For the text-containing cell, return its midpoint in [X, Y] coordinate format. 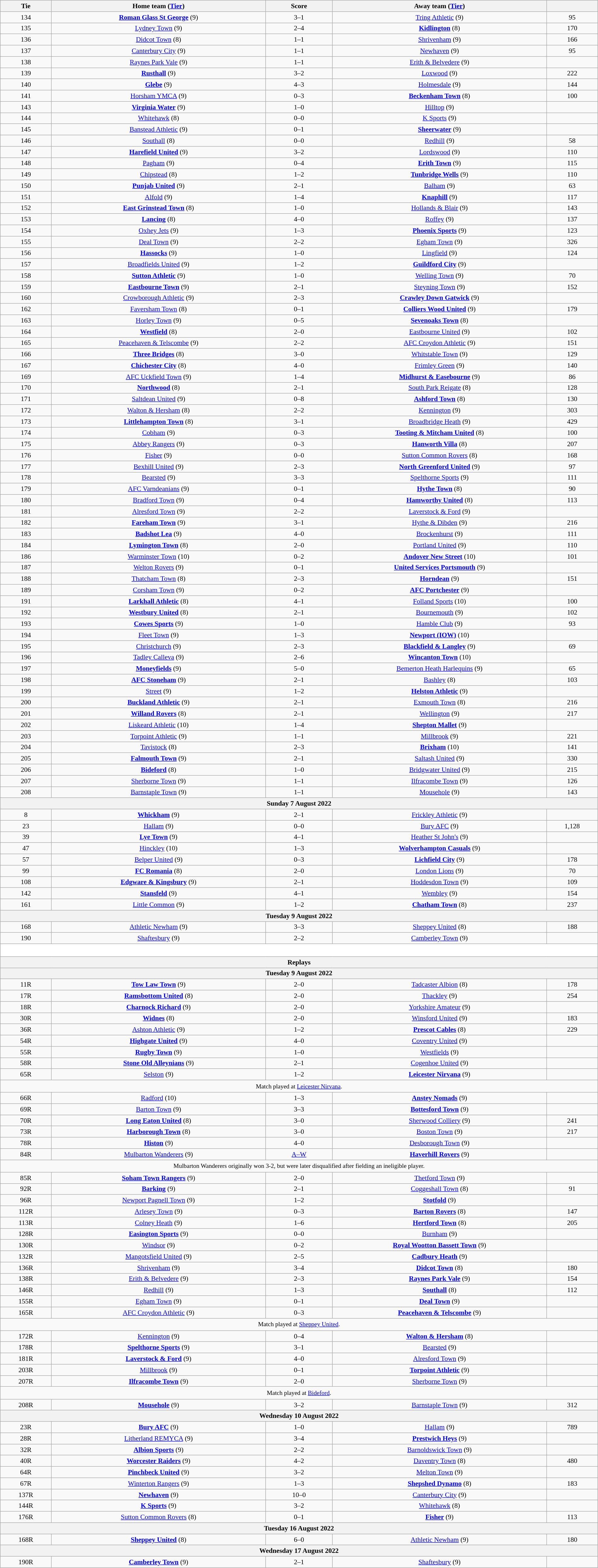
Frickley Athletic (9) [440, 815]
164 [26, 332]
Westbury United (8) [158, 613]
Alfold (9) [158, 197]
Edgware & Kingsbury (9) [158, 882]
206 [26, 770]
136 [26, 40]
93 [572, 624]
Lymington Town (8) [158, 545]
67R [26, 1483]
215 [572, 770]
153 [26, 219]
Phoenix Sports (9) [440, 231]
Heather St John's (9) [440, 837]
Windsor (9) [158, 1245]
Warminster Town (10) [158, 557]
United Services Portsmouth (9) [440, 568]
99 [26, 871]
28R [26, 1438]
150 [26, 186]
Charnock Richard (9) [158, 1007]
1,128 [572, 826]
Mulbarton Wanderers (9) [158, 1154]
155R [26, 1302]
AFC Uckfield Town (9) [158, 377]
Pagham (9) [158, 163]
10–0 [299, 1495]
Chichester City (8) [158, 365]
Bashley (8) [440, 680]
Fareham Town (9) [158, 523]
Mangotsfield United (9) [158, 1256]
AFC Stoneham (9) [158, 680]
130R [26, 1245]
39 [26, 837]
Soham Town Rangers (9) [158, 1178]
Coggeshall Town (8) [440, 1189]
Newport Pagnell Town (9) [158, 1200]
Saltash United (9) [440, 759]
Score [299, 6]
40R [26, 1461]
Anstey Nomads (9) [440, 1098]
55R [26, 1052]
91 [572, 1189]
Easington Sports (9) [158, 1234]
146 [26, 141]
Eastbourne United (9) [440, 332]
Hinckley (10) [158, 848]
66R [26, 1098]
58 [572, 141]
FC Romania (8) [158, 871]
Hamworthy United (8) [440, 500]
32R [26, 1450]
58R [26, 1063]
Knaphill (9) [440, 197]
Cowes Sports (9) [158, 624]
Street (9) [158, 691]
Lichfield City (9) [440, 860]
Exmouth Town (8) [440, 702]
137R [26, 1495]
2–5 [299, 1256]
199 [26, 691]
2–6 [299, 657]
AFC Portchester (9) [440, 590]
Bridgwater United (9) [440, 770]
176R [26, 1517]
168R [26, 1540]
4–2 [299, 1461]
Boston Town (9) [440, 1132]
142 [26, 894]
Hythe Town (8) [440, 489]
149 [26, 175]
Long Eaton United (8) [158, 1121]
Coventry United (9) [440, 1041]
177 [26, 467]
Replays [299, 962]
Royal Wootton Bassett Town (9) [440, 1245]
Stone Old Alleynians (9) [158, 1063]
144R [26, 1506]
Cadbury Heath (9) [440, 1256]
237 [572, 905]
1–6 [299, 1223]
North Greenford United (9) [440, 467]
113R [26, 1223]
Welton Rovers (9) [158, 568]
103 [572, 680]
Hilltop (9) [440, 107]
Tooting & Mitcham United (8) [440, 433]
208 [26, 792]
157 [26, 265]
Harborough Town (8) [158, 1132]
Bemerton Heath Harlequins (9) [440, 669]
171 [26, 399]
128 [572, 388]
Brockenhurst (9) [440, 534]
Horndean (9) [440, 579]
Steyning Town (9) [440, 287]
198 [26, 680]
Blackfield & Langley (9) [440, 646]
Barking (9) [158, 1189]
138 [26, 62]
Guildford City (9) [440, 265]
Radford (10) [158, 1098]
109 [572, 882]
132R [26, 1256]
Colliers Wood United (9) [440, 309]
Tadley Calleva (9) [158, 657]
Prestwich Heys (9) [440, 1438]
124 [572, 253]
Kidlington (8) [440, 28]
Histon (9) [158, 1143]
Buckland Athletic (9) [158, 702]
90 [572, 489]
5–0 [299, 669]
Little Common (9) [158, 905]
Three Bridges (8) [158, 354]
Stotfold (9) [440, 1200]
Chatham Town (8) [440, 905]
156 [26, 253]
196 [26, 657]
Leicester Nirvana (9) [440, 1075]
17R [26, 996]
169 [26, 377]
194 [26, 635]
200 [26, 702]
69 [572, 646]
36R [26, 1030]
97 [572, 467]
Mulbarton Wanderers originally won 3-2, but were later disqualified after fielding an ineligible player. [299, 1166]
Tadcaster Albion (8) [440, 985]
30R [26, 1018]
Whickham (9) [158, 815]
Folland Sports (10) [440, 601]
148 [26, 163]
112 [572, 1290]
Whitstable Town (9) [440, 354]
Ramsbottom United (8) [158, 996]
Westfields (9) [440, 1052]
Andover New Street (10) [440, 557]
69R [26, 1109]
Falmouth Town (9) [158, 759]
0–5 [299, 321]
Ashton Athletic (9) [158, 1030]
175 [26, 444]
Belper United (9) [158, 860]
161 [26, 905]
203 [26, 736]
139 [26, 73]
Wembley (9) [440, 894]
Match played at Sheppey United. [299, 1324]
190R [26, 1562]
Away team (Tier) [440, 6]
145 [26, 130]
78R [26, 1143]
South Park Reigate (8) [440, 388]
Bournemouth (9) [440, 613]
163 [26, 321]
312 [572, 1405]
Wolverhampton Casuals (9) [440, 848]
Highgate United (9) [158, 1041]
Bexhill United (9) [158, 467]
195 [26, 646]
Crawley Down Gatwick (9) [440, 298]
Banstead Athletic (9) [158, 130]
Lye Town (9) [158, 837]
Sunday 7 August 2022 [299, 804]
Tavistock (8) [158, 747]
Barton Rovers (8) [440, 1212]
65R [26, 1075]
18R [26, 1007]
193 [26, 624]
Tring Athletic (9) [440, 17]
130 [572, 399]
96R [26, 1200]
85R [26, 1178]
184 [26, 545]
Litherland REMYCA (9) [158, 1438]
189 [26, 590]
202 [26, 725]
146R [26, 1290]
241 [572, 1121]
123 [572, 231]
201 [26, 714]
192 [26, 613]
Burnham (9) [440, 1234]
Northwood (8) [158, 388]
64R [26, 1472]
254 [572, 996]
Selston (9) [158, 1075]
303 [572, 411]
186 [26, 557]
2–4 [299, 28]
Badshot Lea (9) [158, 534]
8 [26, 815]
Sevenoaks Town (8) [440, 321]
Moneyfields (9) [158, 669]
Thackley (9) [440, 996]
155 [26, 242]
326 [572, 242]
Fleet Town (9) [158, 635]
Lingfield (9) [440, 253]
Portland United (9) [440, 545]
Christchurch (9) [158, 646]
165 [26, 343]
Stansfeld (9) [158, 894]
Arlesey Town (9) [158, 1212]
11R [26, 985]
Hollands & Blair (9) [440, 208]
Prescot Cables (8) [440, 1030]
173 [26, 422]
134 [26, 17]
Hertford Town (8) [440, 1223]
Match played at Leicester Nirvana. [299, 1087]
172 [26, 411]
Bradford Town (9) [158, 500]
Wincanton Town (10) [440, 657]
Winsford United (9) [440, 1018]
Hoddesdon Town (9) [440, 882]
Helston Athletic (9) [440, 691]
Albion Sports (9) [158, 1450]
176 [26, 455]
181R [26, 1359]
Saltdean United (9) [158, 399]
Hassocks (9) [158, 253]
Tuesday 16 August 2022 [299, 1528]
Larkhall Athletic (8) [158, 601]
Liskeard Athletic (10) [158, 725]
73R [26, 1132]
Yorkshire Amateur (9) [440, 1007]
Home team (Tier) [158, 6]
Cogenhoe United (9) [440, 1063]
181 [26, 511]
Corsham Town (9) [158, 590]
Bottesford Town (9) [440, 1109]
Broadbridge Heath (9) [440, 422]
Cobham (9) [158, 433]
Willand Rovers (8) [158, 714]
86 [572, 377]
221 [572, 736]
165R [26, 1313]
Shepshed Dynamo (8) [440, 1483]
Pinchbeck United (9) [158, 1472]
Hanworth Villa (8) [440, 444]
East Grinstead Town (8) [158, 208]
Littlehampton Town (8) [158, 422]
Thetford Town (9) [440, 1178]
789 [572, 1427]
Ashford Town (8) [440, 399]
Wellington (9) [440, 714]
4–3 [299, 85]
Barton Town (9) [158, 1109]
Westfield (8) [158, 332]
112R [26, 1212]
Worcester Raiders (9) [158, 1461]
Haverhill Rovers (9) [440, 1154]
London Lions (9) [440, 871]
159 [26, 287]
65 [572, 669]
Winterton Rangers (9) [158, 1483]
Sherwood Colliery (9) [440, 1121]
Tunbridge Wells (9) [440, 175]
115 [572, 163]
203R [26, 1370]
429 [572, 422]
138R [26, 1279]
Rugby Town (9) [158, 1052]
Rusthall (9) [158, 73]
172R [26, 1336]
Virginia Water (9) [158, 107]
222 [572, 73]
Widnes (8) [158, 1018]
178R [26, 1348]
AFC Varndeanians (9) [158, 489]
23 [26, 826]
92R [26, 1189]
Melton Town (9) [440, 1472]
Thatcham Town (8) [158, 579]
129 [572, 354]
Newport (IOW) (10) [440, 635]
182 [26, 523]
480 [572, 1461]
Lydney Town (9) [158, 28]
47 [26, 848]
Faversham Town (8) [158, 309]
204 [26, 747]
330 [572, 759]
70R [26, 1121]
84R [26, 1154]
162 [26, 309]
Lordswood (9) [440, 152]
Punjab United (9) [158, 186]
167 [26, 365]
117 [572, 197]
208R [26, 1405]
Frimley Green (9) [440, 365]
Daventry Town (8) [440, 1461]
190 [26, 938]
Wednesday 10 August 2022 [299, 1416]
Chipstead (8) [158, 175]
158 [26, 276]
Colney Heath (9) [158, 1223]
136R [26, 1268]
Hamble Club (9) [440, 624]
54R [26, 1041]
101 [572, 557]
191 [26, 601]
0–8 [299, 399]
Shepton Mallet (9) [440, 725]
57 [26, 860]
Holmesdale (9) [440, 85]
Broadfields United (9) [158, 265]
126 [572, 781]
Barnoldswick Town (9) [440, 1450]
160 [26, 298]
229 [572, 1030]
Bideford (8) [158, 770]
Match played at Bideford. [299, 1393]
Horsham YMCA (9) [158, 96]
187 [26, 568]
Brixham (10) [440, 747]
174 [26, 433]
Roffey (9) [440, 219]
Welling Town (9) [440, 276]
Abbey Rangers (9) [158, 444]
Sutton Athletic (9) [158, 276]
23R [26, 1427]
Lancing (8) [158, 219]
Erith Town (9) [440, 163]
Beckenham Town (8) [440, 96]
Harefield United (9) [158, 152]
Sheerwater (9) [440, 130]
Eastbourne Town (9) [158, 287]
Tow Law Town (9) [158, 985]
6–0 [299, 1540]
Wednesday 17 August 2022 [299, 1551]
Hythe & Dibden (9) [440, 523]
135 [26, 28]
Desborough Town (9) [440, 1143]
Balham (9) [440, 186]
128R [26, 1234]
Oxhey Jets (9) [158, 231]
A–W [299, 1154]
Crowborough Athletic (9) [158, 298]
Roman Glass St George (9) [158, 17]
207R [26, 1381]
Tie [26, 6]
Horley Town (9) [158, 321]
63 [572, 186]
108 [26, 882]
Midhurst & Easebourne (9) [440, 377]
Loxwood (9) [440, 73]
Glebe (9) [158, 85]
197 [26, 669]
